Extract the (x, y) coordinate from the center of the cell holding the provided text.  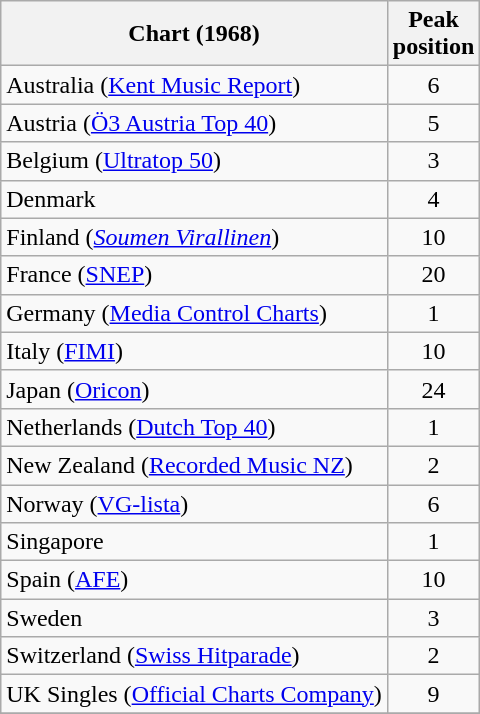
France (SNEP) (194, 275)
Chart (1968) (194, 34)
Switzerland (Swiss Hitparade) (194, 656)
Denmark (194, 199)
Belgium (Ultratop 50) (194, 161)
Australia (Kent Music Report) (194, 85)
Austria (Ö3 Austria Top 40) (194, 123)
20 (433, 275)
Germany (Media Control Charts) (194, 313)
Spain (AFE) (194, 580)
4 (433, 199)
New Zealand (Recorded Music NZ) (194, 465)
5 (433, 123)
Finland (Soumen Virallinen) (194, 237)
Peakposition (433, 34)
24 (433, 389)
Japan (Oricon) (194, 389)
Norway (VG-lista) (194, 503)
9 (433, 694)
Sweden (194, 618)
Netherlands (Dutch Top 40) (194, 427)
UK Singles (Official Charts Company) (194, 694)
Singapore (194, 542)
Italy (FIMI) (194, 351)
